Output the [x, y] coordinate of the center of the cell containing the given text.  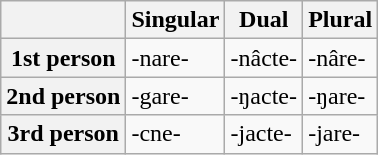
-nâcte- [264, 58]
2nd person [64, 96]
-ŋare- [340, 96]
1st person [64, 58]
3rd person [64, 134]
-ŋacte- [264, 96]
-jare- [340, 134]
Dual [264, 20]
-jacte- [264, 134]
-gare- [176, 96]
-nare- [176, 58]
-nâre- [340, 58]
Plural [340, 20]
Singular [176, 20]
-cne- [176, 134]
